From the cell containing the given text, extract its center point as [X, Y] coordinate. 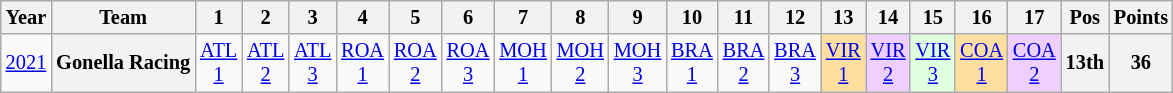
COA2 [1034, 63]
4 [362, 17]
MOH2 [580, 63]
1 [218, 17]
17 [1034, 17]
ROA3 [468, 63]
BRA2 [744, 63]
BRA1 [692, 63]
Year [26, 17]
10 [692, 17]
14 [888, 17]
5 [416, 17]
Pos [1085, 17]
Gonella Racing [123, 63]
8 [580, 17]
VIR2 [888, 63]
36 [1141, 63]
6 [468, 17]
ATL2 [266, 63]
11 [744, 17]
16 [982, 17]
MOH1 [522, 63]
ROA2 [416, 63]
13th [1085, 63]
3 [312, 17]
VIR1 [844, 63]
ATL3 [312, 63]
12 [795, 17]
2021 [26, 63]
15 [932, 17]
ROA1 [362, 63]
VIR3 [932, 63]
MOH3 [638, 63]
2 [266, 17]
BRA3 [795, 63]
Team [123, 17]
7 [522, 17]
9 [638, 17]
COA1 [982, 63]
13 [844, 17]
Points [1141, 17]
ATL1 [218, 63]
